Scan for the cell matching the given text and deliver its [X, Y] coordinate at center. 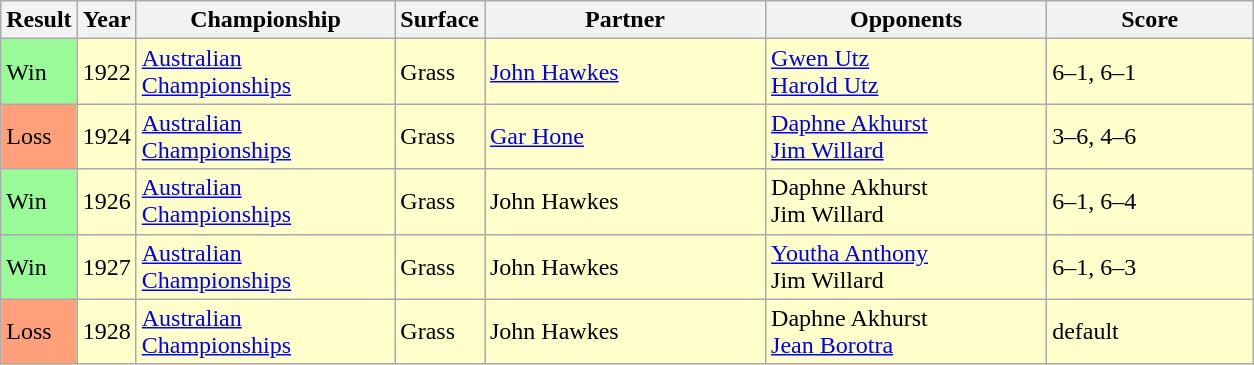
Result [39, 20]
Score [1150, 20]
3–6, 4–6 [1150, 136]
Year [106, 20]
1928 [106, 332]
Championship [266, 20]
1926 [106, 202]
Opponents [906, 20]
6–1, 6–3 [1150, 266]
1927 [106, 266]
Gar Hone [624, 136]
Gwen Utz Harold Utz [906, 72]
default [1150, 332]
1922 [106, 72]
1924 [106, 136]
Youtha Anthony Jim Willard [906, 266]
Partner [624, 20]
6–1, 6–1 [1150, 72]
Surface [440, 20]
Daphne Akhurst Jean Borotra [906, 332]
6–1, 6–4 [1150, 202]
